Find where the given text appears and provide that cell's center as (X, Y) coordinate. 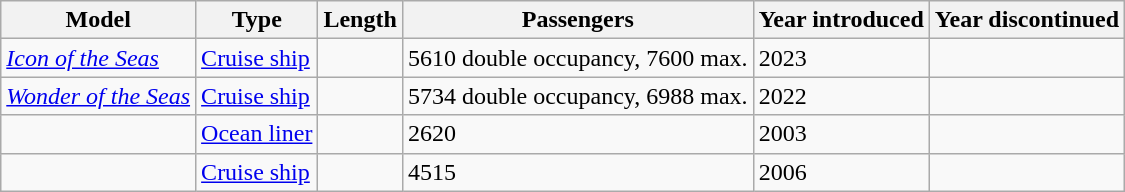
Type (257, 20)
Model (98, 20)
2023 (841, 58)
5610 double occupancy, 7600 max. (578, 58)
Wonder of the Seas (98, 96)
Passengers (578, 20)
2620 (578, 134)
Icon of the Seas (98, 58)
Year discontinued (1026, 20)
2006 (841, 172)
4515 (578, 172)
2003 (841, 134)
2022 (841, 96)
Length (360, 20)
Ocean liner (257, 134)
5734 double occupancy, 6988 max. (578, 96)
Year introduced (841, 20)
